Output the (X, Y) coordinate of the center of the cell containing the given text.  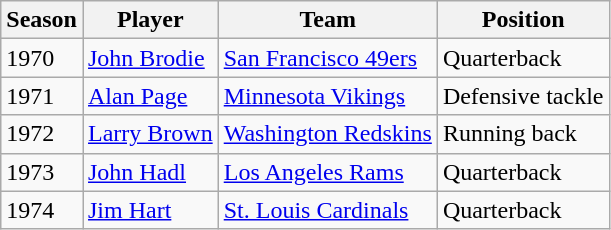
St. Louis Cardinals (328, 210)
Defensive tackle (523, 96)
Los Angeles Rams (328, 172)
San Francisco 49ers (328, 58)
Jim Hart (150, 210)
1974 (42, 210)
1972 (42, 134)
John Hadl (150, 172)
Player (150, 20)
1970 (42, 58)
Larry Brown (150, 134)
1971 (42, 96)
Team (328, 20)
Position (523, 20)
Minnesota Vikings (328, 96)
Season (42, 20)
Washington Redskins (328, 134)
1973 (42, 172)
Alan Page (150, 96)
Running back (523, 134)
John Brodie (150, 58)
